Detect which cell encompasses the target text, then output its (X, Y) center coordinate. 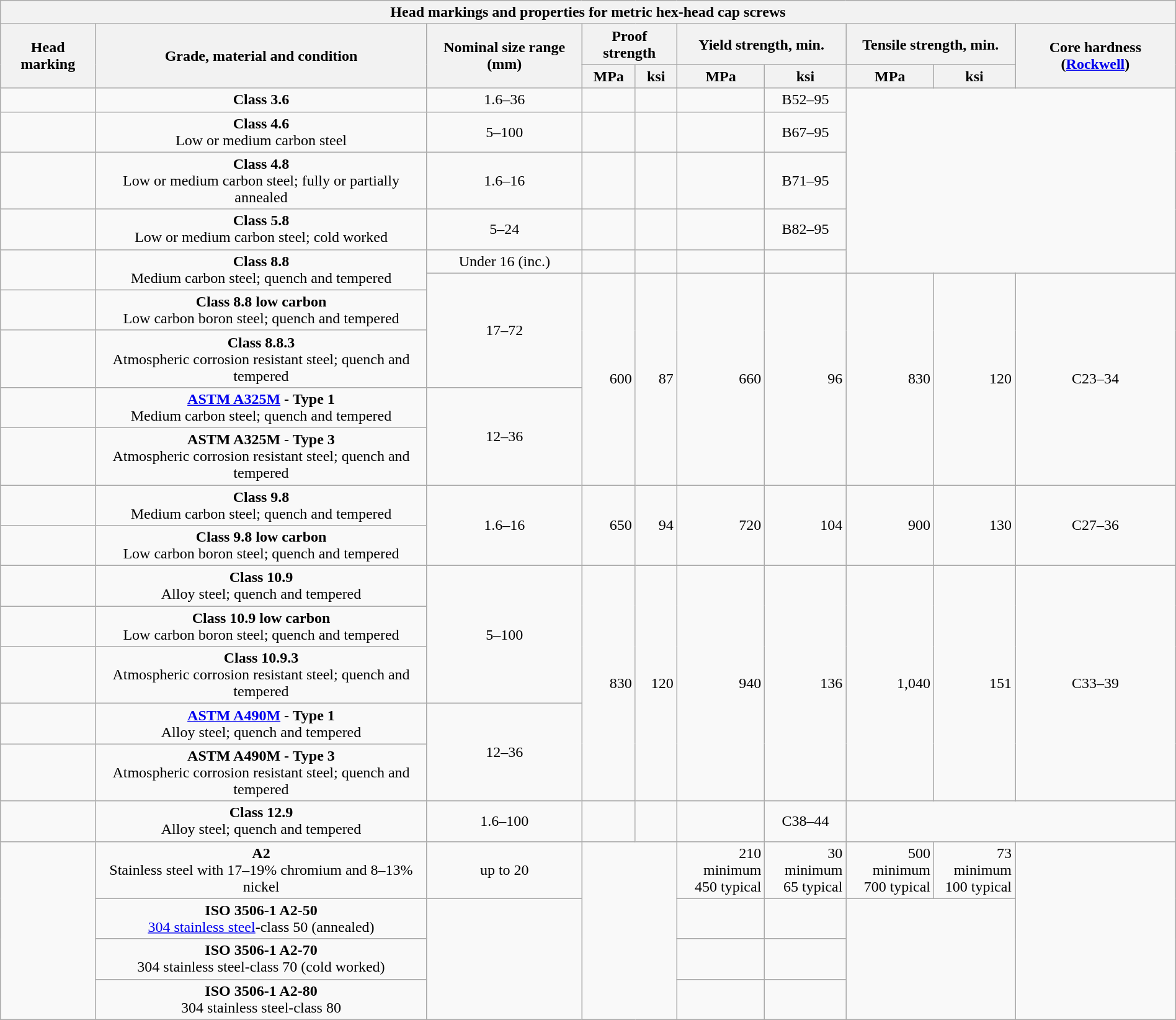
Class 4.6Low or medium carbon steel (262, 132)
210 minimum450 typical (721, 870)
Nominal size range (mm) (504, 56)
C38–44 (805, 821)
Head marking (48, 56)
104 (805, 526)
30 minimum65 typical (805, 870)
1,040 (890, 684)
500 minimum700 typical (890, 870)
96 (805, 378)
Class 10.9 low carbonLow carbon boron steel; quench and tempered (262, 627)
ASTM A490M - Type 3Atmospheric corrosion resistant steel; quench and tempered (262, 772)
130 (975, 526)
Proof strength (629, 45)
Class 9.8 low carbonLow carbon boron steel; quench and tempered (262, 546)
Grade, material and condition (262, 56)
up to 20 (504, 870)
73 minimum100 typical (975, 870)
136 (805, 684)
C23–34 (1095, 378)
ISO 3506-1 A2-80304 stainless steel-class 80 (262, 999)
B82–95 (805, 230)
Class 8.8Medium carbon steel; quench and tempered (262, 269)
Core hardness (Rockwell) (1095, 56)
720 (721, 526)
Head markings and properties for metric hex-head cap screws (588, 12)
Under 16 (inc.) (504, 261)
Class 10.9.3Atmospheric corrosion resistant steel; quench and tempered (262, 675)
ASTM A325M - Type 3Atmospheric corrosion resistant steel; quench and tempered (262, 456)
C27–36 (1095, 526)
1.6–100 (504, 821)
Class 12.9Alloy steel; quench and tempered (262, 821)
C33–39 (1095, 684)
900 (890, 526)
600 (608, 378)
1.6–36 (504, 100)
5–24 (504, 230)
Class 8.8.3Atmospheric corrosion resistant steel; quench and tempered (262, 359)
Class 4.8Low or medium carbon steel; fully or partially annealed (262, 181)
Class 5.8Low or medium carbon steel; cold worked (262, 230)
Class 3.6 (262, 100)
660 (721, 378)
151 (975, 684)
ISO 3506-1 A2-70304 stainless steel-class 70 (cold worked) (262, 959)
A2Stainless steel with 17–19% chromium and 8–13% nickel (262, 870)
B52–95 (805, 100)
ISO 3506-1 A2-50304 stainless steel-class 50 (annealed) (262, 918)
Class 10.9Alloy steel; quench and tempered (262, 586)
650 (608, 526)
ASTM A325M - Type 1Medium carbon steel; quench and tempered (262, 407)
B67–95 (805, 132)
17–72 (504, 330)
Class 9.8Medium carbon steel; quench and tempered (262, 505)
87 (656, 378)
ASTM A490M - Type 1Alloy steel; quench and tempered (262, 723)
B71–95 (805, 181)
Yield strength, min. (762, 45)
940 (721, 684)
Tensile strength, min. (930, 45)
Class 8.8 low carbonLow carbon boron steel; quench and tempered (262, 310)
94 (656, 526)
